Locate the cell with the specified text and output its [x, y] center coordinate. 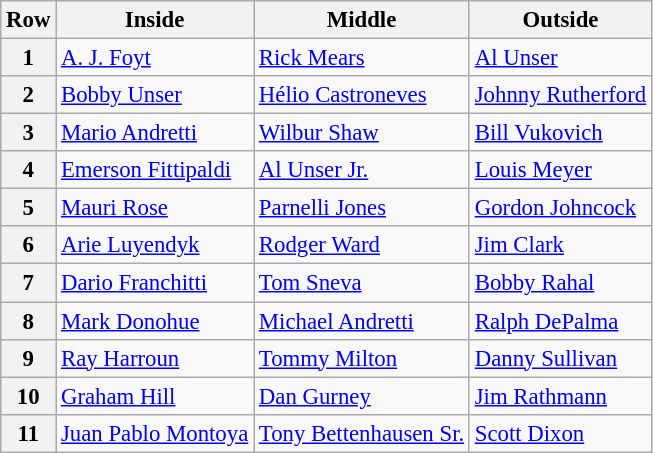
Bill Vukovich [560, 133]
2 [28, 95]
Mark Donohue [155, 321]
Al Unser [560, 58]
6 [28, 245]
7 [28, 283]
Bobby Rahal [560, 283]
10 [28, 396]
Mauri Rose [155, 208]
1 [28, 58]
Danny Sullivan [560, 358]
Hélio Castroneves [362, 95]
Inside [155, 20]
Middle [362, 20]
Tony Bettenhausen Sr. [362, 433]
5 [28, 208]
Ralph DePalma [560, 321]
4 [28, 170]
Rodger Ward [362, 245]
Al Unser Jr. [362, 170]
Dario Franchitti [155, 283]
A. J. Foyt [155, 58]
11 [28, 433]
Juan Pablo Montoya [155, 433]
Graham Hill [155, 396]
3 [28, 133]
Johnny Rutherford [560, 95]
Wilbur Shaw [362, 133]
Dan Gurney [362, 396]
Ray Harroun [155, 358]
Outside [560, 20]
Parnelli Jones [362, 208]
Mario Andretti [155, 133]
Gordon Johncock [560, 208]
Arie Luyendyk [155, 245]
Louis Meyer [560, 170]
Bobby Unser [155, 95]
Scott Dixon [560, 433]
Jim Clark [560, 245]
Rick Mears [362, 58]
Row [28, 20]
9 [28, 358]
8 [28, 321]
Tom Sneva [362, 283]
Michael Andretti [362, 321]
Jim Rathmann [560, 396]
Tommy Milton [362, 358]
Emerson Fittipaldi [155, 170]
